Capture the cell that displays the provided text and extract its [X, Y] central coordinate. 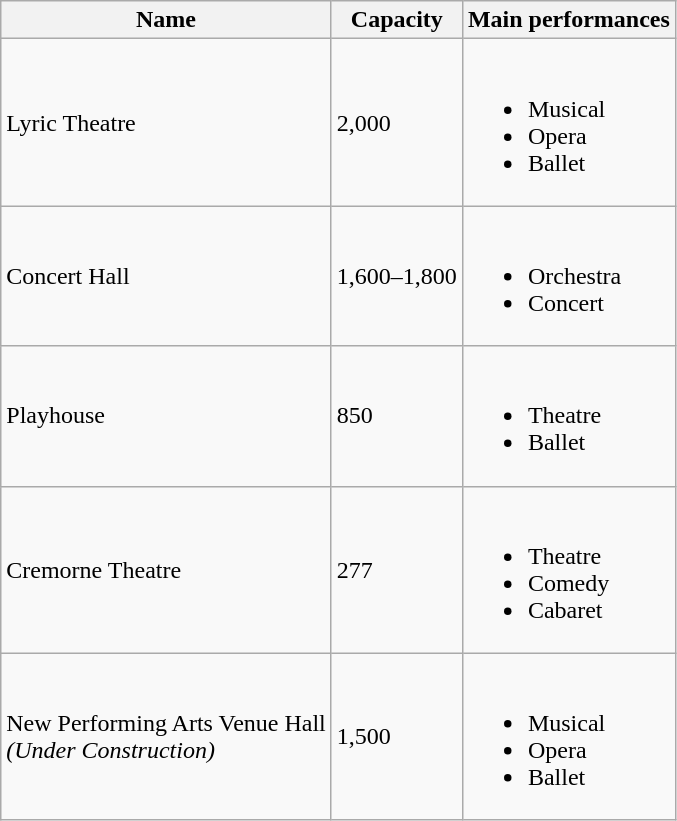
Concert Hall [166, 276]
OrchestraConcert [568, 276]
Playhouse [166, 416]
Cremorne Theatre [166, 570]
Main performances [568, 20]
Capacity [396, 20]
Name [166, 20]
1,600–1,800 [396, 276]
TheatreBallet [568, 416]
1,500 [396, 736]
2,000 [396, 122]
277 [396, 570]
850 [396, 416]
Lyric Theatre [166, 122]
TheatreComedyCabaret [568, 570]
New Performing Arts Venue Hall(Under Construction) [166, 736]
